Identify which cell holds the provided text, then report its (x, y) central coordinate. 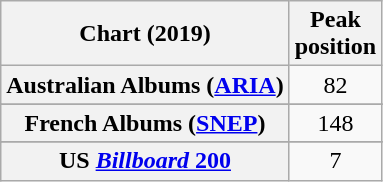
7 (335, 161)
148 (335, 123)
Chart (2019) (145, 34)
US Billboard 200 (145, 161)
82 (335, 85)
Peakposition (335, 34)
Australian Albums (ARIA) (145, 85)
French Albums (SNEP) (145, 123)
